From the cell containing the given text, extract its center point as [x, y] coordinate. 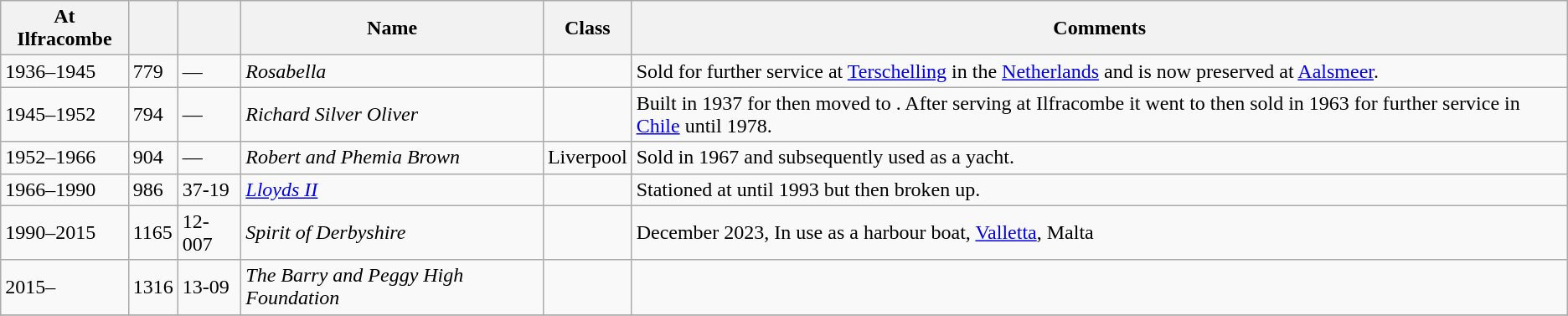
37-19 [209, 189]
Sold for further service at Terschelling in the Netherlands and is now preserved at Aalsmeer. [1099, 71]
Built in 1937 for then moved to . After serving at Ilfracombe it went to then sold in 1963 for further service in Chile until 1978. [1099, 114]
1990–2015 [64, 233]
Robert and Phemia Brown [392, 158]
Comments [1099, 28]
Name [392, 28]
1316 [152, 287]
1165 [152, 233]
Stationed at until 1993 but then broken up. [1099, 189]
12-007 [209, 233]
Sold in 1967 and subsequently used as a yacht. [1099, 158]
Lloyds II [392, 189]
December 2023, In use as a harbour boat, Valletta, Malta [1099, 233]
The Barry and Peggy High Foundation [392, 287]
904 [152, 158]
1936–1945 [64, 71]
1966–1990 [64, 189]
1945–1952 [64, 114]
1952–1966 [64, 158]
Spirit of Derbyshire [392, 233]
13-09 [209, 287]
986 [152, 189]
Liverpool [587, 158]
794 [152, 114]
Rosabella [392, 71]
779 [152, 71]
Class [587, 28]
2015– [64, 287]
At Ilfracombe [64, 28]
Richard Silver Oliver [392, 114]
